Detect which cell encompasses the target text, then output its [x, y] center coordinate. 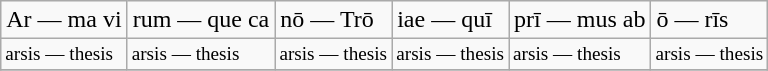
iae — quī [450, 20]
Ar — ma vi [64, 20]
ō — rīs [710, 20]
rum — que ca [201, 20]
prī — mus ab [580, 20]
nō — Trō [334, 20]
